Return the (x, y) coordinate for the center point of the cell that contains the specified text.  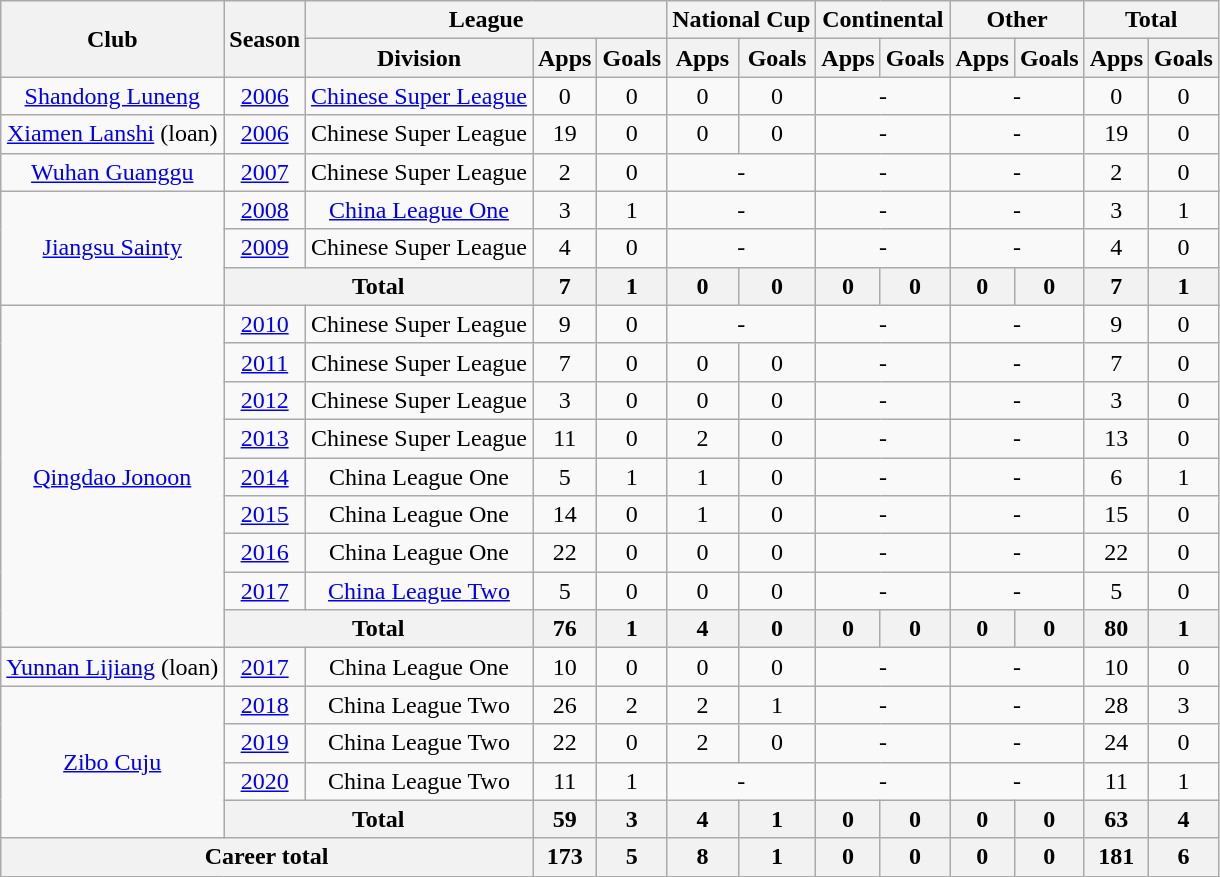
28 (1116, 705)
2018 (265, 705)
Continental (883, 20)
2014 (265, 477)
Career total (267, 857)
Other (1017, 20)
24 (1116, 743)
173 (564, 857)
Shandong Luneng (112, 96)
13 (1116, 438)
26 (564, 705)
Club (112, 39)
Xiamen Lanshi (loan) (112, 134)
2015 (265, 515)
Yunnan Lijiang (loan) (112, 667)
National Cup (742, 20)
181 (1116, 857)
59 (564, 819)
2013 (265, 438)
80 (1116, 629)
Jiangsu Sainty (112, 248)
2019 (265, 743)
2007 (265, 172)
15 (1116, 515)
76 (564, 629)
8 (703, 857)
14 (564, 515)
Zibo Cuju (112, 762)
2010 (265, 324)
2020 (265, 781)
League (486, 20)
Wuhan Guanggu (112, 172)
2016 (265, 553)
2012 (265, 400)
2011 (265, 362)
2009 (265, 248)
Division (420, 58)
63 (1116, 819)
2008 (265, 210)
Season (265, 39)
Qingdao Jonoon (112, 476)
